Capture the cell that displays the provided text and extract its (X, Y) central coordinate. 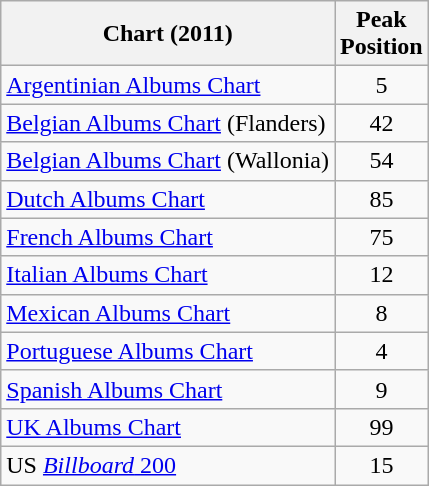
12 (381, 275)
54 (381, 161)
Belgian Albums Chart (Flanders) (168, 123)
Mexican Albums Chart (168, 313)
42 (381, 123)
UK Albums Chart (168, 427)
75 (381, 237)
Belgian Albums Chart (Wallonia) (168, 161)
5 (381, 85)
US Billboard 200 (168, 465)
8 (381, 313)
4 (381, 351)
15 (381, 465)
85 (381, 199)
PeakPosition (381, 34)
Dutch Albums Chart (168, 199)
Argentinian Albums Chart (168, 85)
9 (381, 389)
Portuguese Albums Chart (168, 351)
99 (381, 427)
Italian Albums Chart (168, 275)
Spanish Albums Chart (168, 389)
Chart (2011) (168, 34)
French Albums Chart (168, 237)
